Extract the (X, Y) coordinate from the center of the cell holding the provided text.  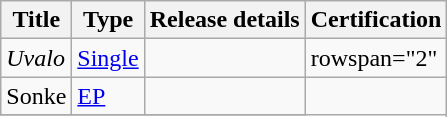
Uvalo (36, 58)
rowspan="2" (376, 58)
Sonke (36, 96)
Type (108, 20)
EP (108, 96)
Single (108, 58)
Certification (376, 20)
Title (36, 20)
Release details (224, 20)
